Scan for the cell matching the given text and deliver its (X, Y) coordinate at center. 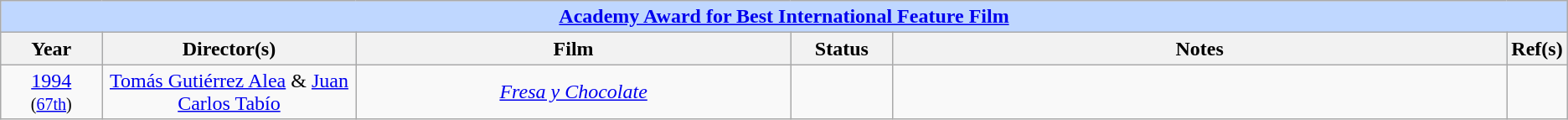
Ref(s) (1537, 49)
Year (52, 49)
Status (842, 49)
Film (573, 49)
Notes (1199, 49)
Academy Award for Best International Feature Film (784, 17)
Director(s) (230, 49)
Tomás Gutiérrez Alea & Juan Carlos Tabío (230, 92)
Fresa y Chocolate (573, 92)
1994(67th) (52, 92)
